Output the (X, Y) coordinate of the center of the cell containing the given text.  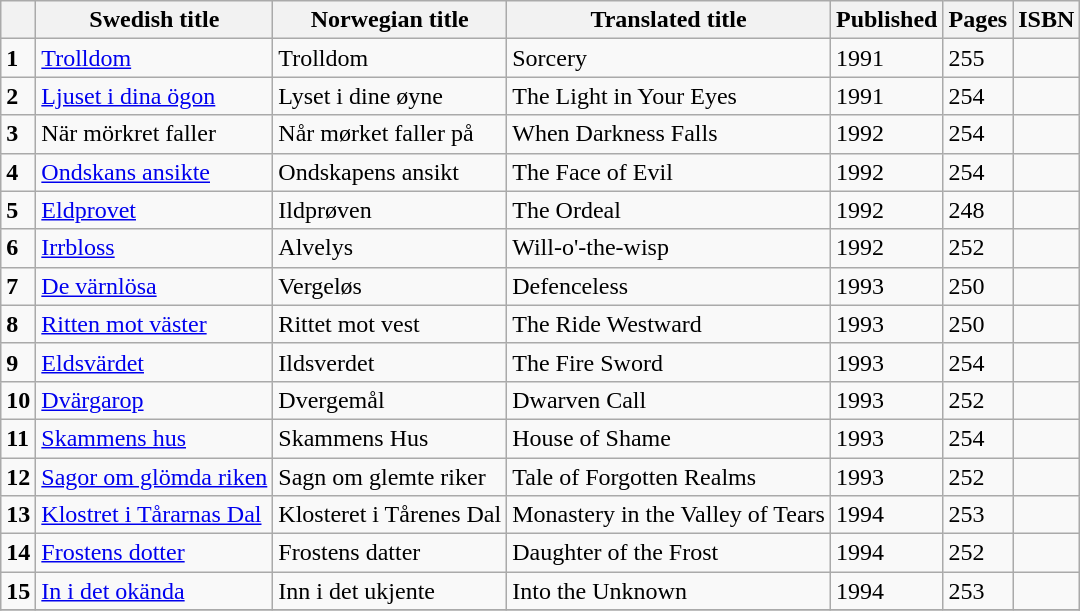
7 (18, 286)
Vergeløs (390, 286)
Frostens datter (390, 553)
Klostret i Tårarnas Dal (154, 515)
Dvärgarop (154, 400)
Tale of Forgotten Realms (669, 477)
13 (18, 515)
Når mørket faller på (390, 134)
The Ordeal (669, 210)
ISBN (1046, 20)
15 (18, 591)
11 (18, 438)
9 (18, 362)
255 (978, 58)
Alvelys (390, 248)
Defenceless (669, 286)
Lyset i dine øyne (390, 96)
The Ride Westward (669, 324)
Skammens hus (154, 438)
Daughter of the Frost (669, 553)
248 (978, 210)
The Face of Evil (669, 172)
Sagn om glemte riker (390, 477)
Klosteret i Tårenes Dal (390, 515)
House of Shame (669, 438)
4 (18, 172)
Norwegian title (390, 20)
Irrbloss (154, 248)
In i det okända (154, 591)
Ildsverdet (390, 362)
Skammens Hus (390, 438)
The Fire Sword (669, 362)
Will-o'-the-wisp (669, 248)
De värnlösa (154, 286)
Rittet mot vest (390, 324)
Ildprøven (390, 210)
6 (18, 248)
Sorcery (669, 58)
När mörkret faller (154, 134)
8 (18, 324)
10 (18, 400)
Sagor om glömda riken (154, 477)
14 (18, 553)
The Light in Your Eyes (669, 96)
Swedish title (154, 20)
Eldsvärdet (154, 362)
5 (18, 210)
Into the Unknown (669, 591)
When Darkness Falls (669, 134)
Monastery in the Valley of Tears (669, 515)
Ritten mot väster (154, 324)
12 (18, 477)
2 (18, 96)
Ondskans ansikte (154, 172)
Frostens dotter (154, 553)
Pages (978, 20)
Dwarven Call (669, 400)
1 (18, 58)
Dvergemål (390, 400)
Translated title (669, 20)
Inn i det ukjente (390, 591)
Published (886, 20)
Ljuset i dina ögon (154, 96)
Ondskapens ansikt (390, 172)
3 (18, 134)
Eldprovet (154, 210)
